Scan for the cell matching the given text and deliver its [x, y] coordinate at center. 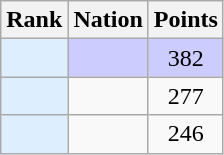
Rank [34, 20]
Points [186, 20]
Nation [108, 20]
382 [186, 58]
277 [186, 96]
246 [186, 134]
